Scan for the cell matching the given text and deliver its (X, Y) coordinate at center. 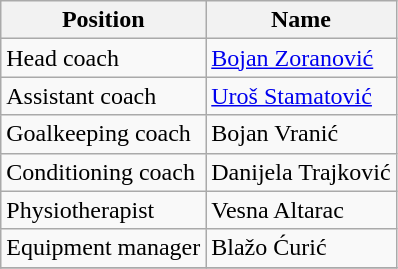
Goalkeeping coach (104, 134)
Uroš Stamatović (301, 96)
Bojan Vranić (301, 134)
Assistant coach (104, 96)
Position (104, 20)
Danijela Trajković (301, 172)
Vesna Altarac (301, 210)
Bojan Zoranović (301, 58)
Physiotherapist (104, 210)
Blažo Ćurić (301, 248)
Conditioning coach (104, 172)
Name (301, 20)
Head coach (104, 58)
Equipment manager (104, 248)
